For the text-containing cell, return its midpoint in [x, y] coordinate format. 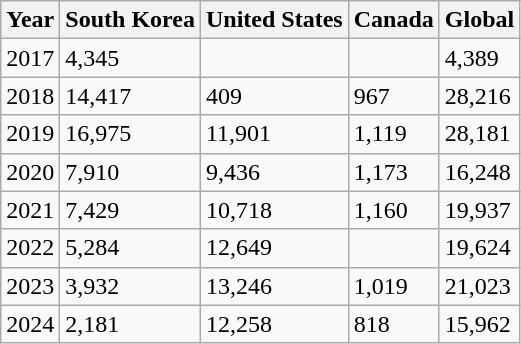
16,248 [479, 172]
7,429 [130, 210]
2017 [30, 58]
Year [30, 20]
7,910 [130, 172]
2024 [30, 324]
28,216 [479, 96]
19,937 [479, 210]
1,173 [394, 172]
15,962 [479, 324]
2021 [30, 210]
1,119 [394, 134]
12,258 [274, 324]
14,417 [130, 96]
818 [394, 324]
967 [394, 96]
12,649 [274, 248]
Global [479, 20]
South Korea [130, 20]
2019 [30, 134]
11,901 [274, 134]
5,284 [130, 248]
2022 [30, 248]
Canada [394, 20]
21,023 [479, 286]
4,345 [130, 58]
2,181 [130, 324]
4,389 [479, 58]
1,019 [394, 286]
3,932 [130, 286]
1,160 [394, 210]
16,975 [130, 134]
13,246 [274, 286]
10,718 [274, 210]
409 [274, 96]
2023 [30, 286]
United States [274, 20]
28,181 [479, 134]
2020 [30, 172]
9,436 [274, 172]
2018 [30, 96]
19,624 [479, 248]
